Search for the cell housing the specified text and yield its [x, y] center coordinate. 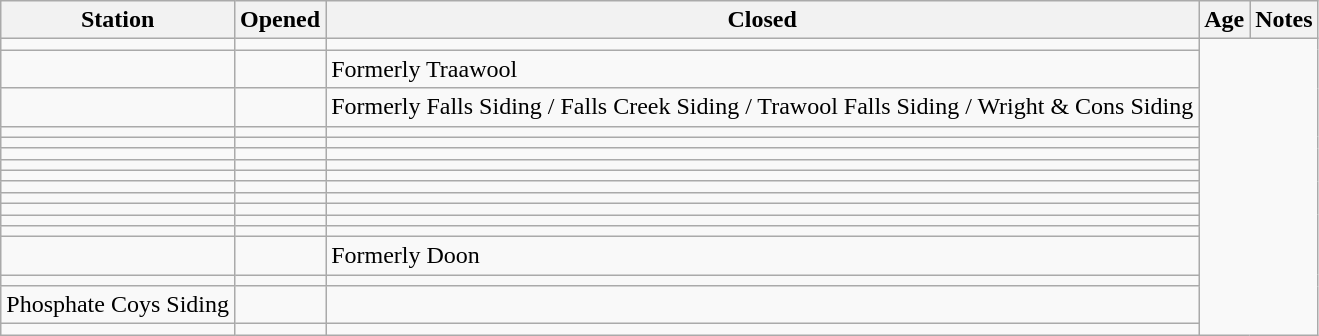
Station [118, 20]
Phosphate Coys Siding [118, 305]
Formerly Doon [762, 256]
Opened [280, 20]
Formerly Traawool [762, 69]
Closed [762, 20]
Notes [1284, 20]
Formerly Falls Siding / Falls Creek Siding / Trawool Falls Siding / Wright & Cons Siding [762, 107]
Age [1224, 20]
